Provide the (x, y) coordinate of the cell's center where the given text is located.  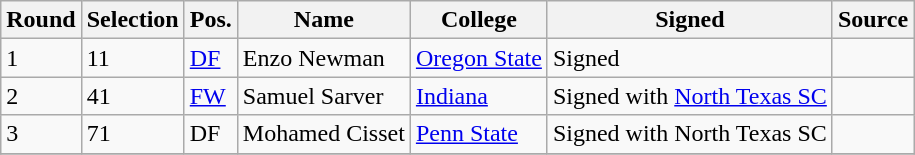
FW (210, 96)
Samuel Sarver (324, 96)
Pos. (210, 20)
Name (324, 20)
1 (41, 58)
Enzo Newman (324, 58)
Oregon State (478, 58)
Round (41, 20)
Source (872, 20)
College (478, 20)
2 (41, 96)
71 (132, 134)
41 (132, 96)
Mohamed Cisset (324, 134)
11 (132, 58)
Selection (132, 20)
3 (41, 134)
Indiana (478, 96)
Penn State (478, 134)
